Provide the (x, y) coordinate of the cell's center where the given text is located.  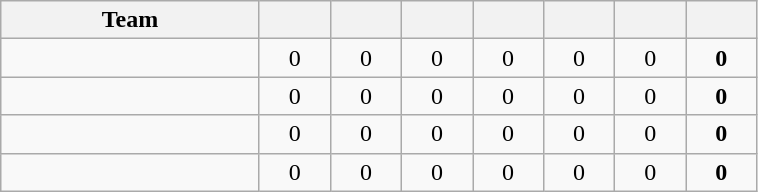
Team (130, 20)
